Find where the given text appears and provide that cell's center as (X, Y) coordinate. 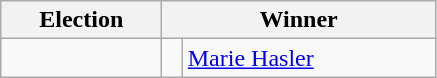
Election (82, 20)
Marie Hasler (308, 58)
Winner (299, 20)
